Capture the cell that displays the provided text and extract its [X, Y] central coordinate. 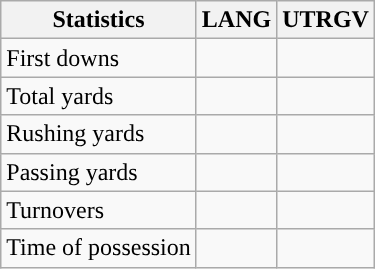
Total yards [99, 96]
LANG [236, 20]
Statistics [99, 20]
First downs [99, 58]
Turnovers [99, 210]
Time of possession [99, 248]
Rushing yards [99, 134]
UTRGV [326, 20]
Passing yards [99, 172]
